Output the (x, y) coordinate of the center of the cell containing the given text.  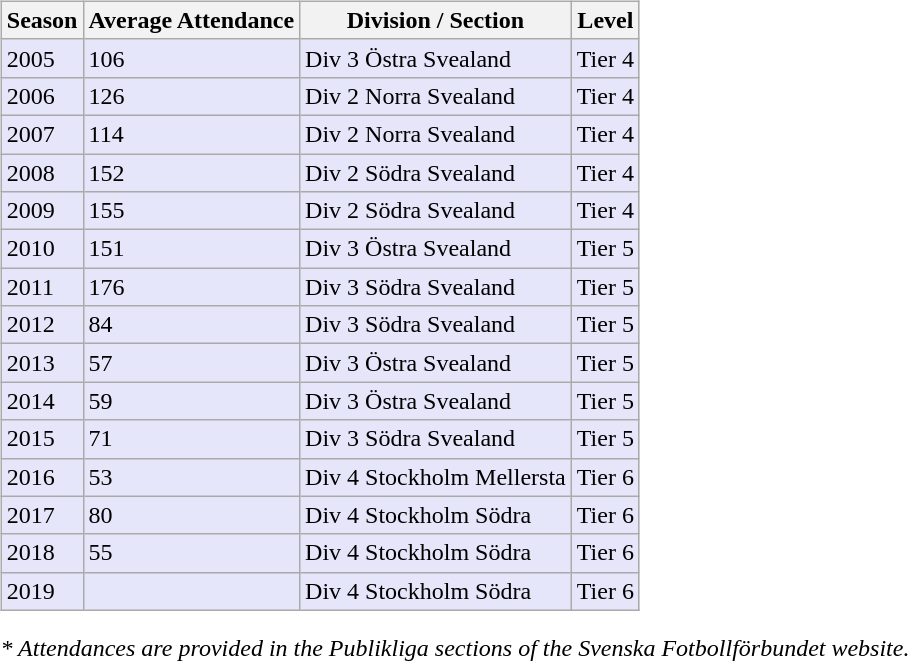
2016 (42, 477)
114 (192, 134)
2012 (42, 325)
84 (192, 325)
126 (192, 96)
2018 (42, 553)
176 (192, 287)
55 (192, 553)
Season (42, 20)
2011 (42, 287)
2010 (42, 249)
2015 (42, 439)
57 (192, 363)
80 (192, 515)
151 (192, 249)
106 (192, 58)
71 (192, 439)
2007 (42, 134)
Level (605, 20)
152 (192, 173)
59 (192, 401)
2006 (42, 96)
2014 (42, 401)
2009 (42, 211)
2019 (42, 591)
2008 (42, 173)
Division / Section (436, 20)
2017 (42, 515)
53 (192, 477)
155 (192, 211)
2013 (42, 363)
2005 (42, 58)
Div 4 Stockholm Mellersta (436, 477)
Average Attendance (192, 20)
